Find where the given text appears and provide that cell's center as (x, y) coordinate. 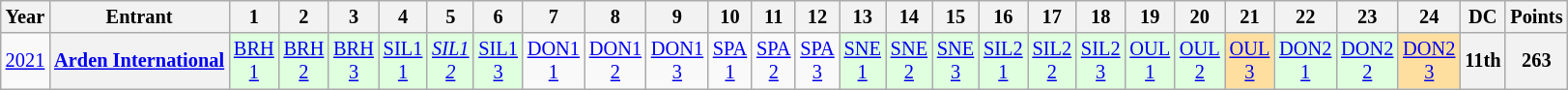
13 (863, 16)
17 (1052, 16)
SIL13 (498, 61)
BRH3 (354, 61)
22 (1305, 16)
SIL21 (1003, 61)
SIL22 (1052, 61)
11 (773, 16)
DON22 (1367, 61)
Entrant (139, 16)
SNE1 (863, 61)
DON12 (615, 61)
3 (354, 16)
8 (615, 16)
21 (1250, 16)
SPA1 (730, 61)
24 (1429, 16)
15 (955, 16)
DON23 (1429, 61)
2021 (25, 61)
SNE3 (955, 61)
14 (909, 16)
OUL1 (1150, 61)
SIL11 (403, 61)
OUL3 (1250, 61)
DC (1482, 16)
OUL2 (1200, 61)
SPA3 (817, 61)
DON11 (554, 61)
SIL12 (450, 61)
SPA2 (773, 61)
6 (498, 16)
12 (817, 16)
16 (1003, 16)
BRH2 (304, 61)
18 (1100, 16)
10 (730, 16)
23 (1367, 16)
4 (403, 16)
2 (304, 16)
20 (1200, 16)
Arden International (139, 61)
5 (450, 16)
BRH1 (254, 61)
19 (1150, 16)
SIL23 (1100, 61)
9 (677, 16)
263 (1536, 61)
DON13 (677, 61)
DON21 (1305, 61)
7 (554, 16)
1 (254, 16)
Year (25, 16)
11th (1482, 61)
Points (1536, 16)
SNE2 (909, 61)
